Extract the [x, y] coordinate from the center of the cell holding the provided text.  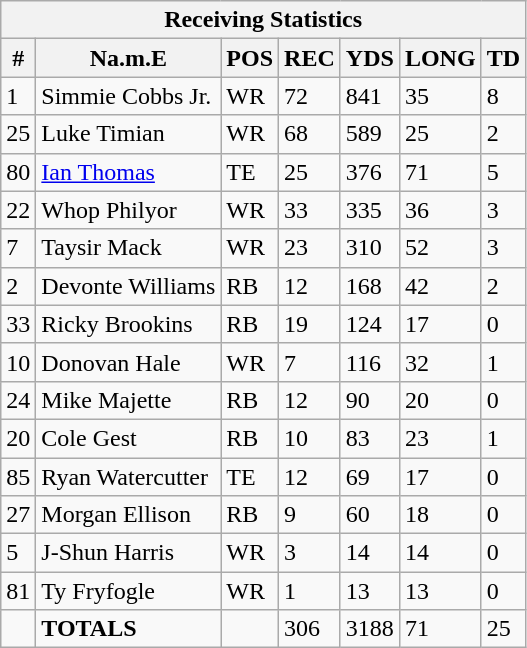
Whop Philyor [128, 210]
27 [18, 515]
Simmie Cobbs Jr. [128, 96]
Ty Fryfogle [128, 591]
TOTALS [128, 629]
310 [370, 248]
TD [503, 58]
376 [370, 172]
36 [440, 210]
42 [440, 286]
124 [370, 324]
8 [503, 96]
32 [440, 362]
Devonte Williams [128, 286]
Morgan Ellison [128, 515]
Ryan Watercutter [128, 477]
52 [440, 248]
335 [370, 210]
60 [370, 515]
24 [18, 400]
Receiving Statistics [264, 20]
Taysir Mack [128, 248]
68 [310, 134]
Ricky Brookins [128, 324]
22 [18, 210]
69 [370, 477]
POS [250, 58]
REC [310, 58]
80 [18, 172]
83 [370, 438]
Cole Gest [128, 438]
19 [310, 324]
18 [440, 515]
LONG [440, 58]
3188 [370, 629]
Mike Majette [128, 400]
168 [370, 286]
81 [18, 591]
841 [370, 96]
YDS [370, 58]
9 [310, 515]
Luke Timian [128, 134]
35 [440, 96]
Na.m.E [128, 58]
589 [370, 134]
Donovan Hale [128, 362]
Ian Thomas [128, 172]
J-Shun Harris [128, 553]
306 [310, 629]
116 [370, 362]
85 [18, 477]
# [18, 58]
90 [370, 400]
72 [310, 96]
